Locate the cell with the specified text and output its (x, y) center coordinate. 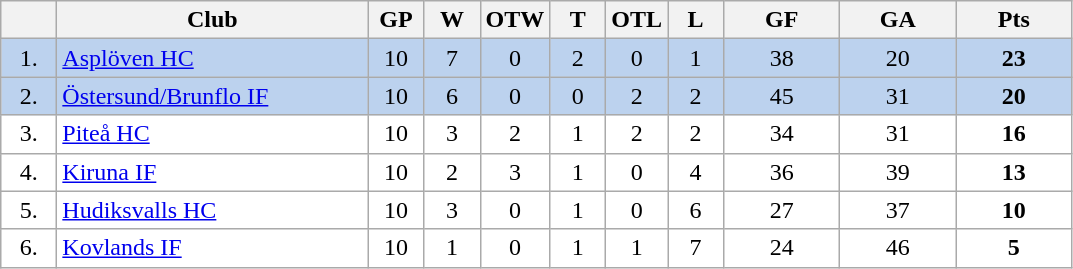
24 (782, 248)
T (578, 20)
4 (696, 172)
Pts (1014, 20)
OTL (637, 20)
5 (1014, 248)
1. (29, 58)
37 (898, 210)
38 (782, 58)
L (696, 20)
34 (782, 134)
6. (29, 248)
5. (29, 210)
4. (29, 172)
Club (212, 20)
13 (1014, 172)
GA (898, 20)
Asplöven HC (212, 58)
Piteå HC (212, 134)
W (452, 20)
Kiruna IF (212, 172)
Östersund/Brunflo IF (212, 96)
16 (1014, 134)
45 (782, 96)
46 (898, 248)
23 (1014, 58)
36 (782, 172)
GP (396, 20)
Hudiksvalls HC (212, 210)
27 (782, 210)
2. (29, 96)
GF (782, 20)
3. (29, 134)
Kovlands IF (212, 248)
OTW (515, 20)
39 (898, 172)
